Identify which cell holds the provided text, then report its [X, Y] central coordinate. 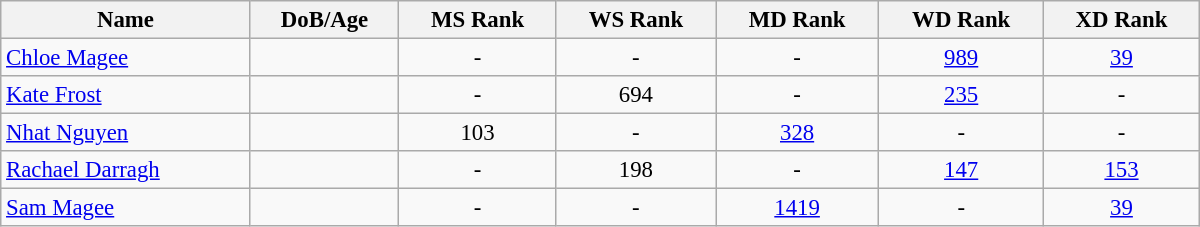
XD Rank [1122, 20]
153 [1122, 170]
989 [962, 58]
WS Rank [636, 20]
103 [478, 133]
147 [962, 170]
Sam Magee [126, 208]
Nhat Nguyen [126, 133]
Kate Frost [126, 95]
328 [798, 133]
MS Rank [478, 20]
WD Rank [962, 20]
Rachael Darragh [126, 170]
694 [636, 95]
1419 [798, 208]
Chloe Magee [126, 58]
Name [126, 20]
MD Rank [798, 20]
198 [636, 170]
235 [962, 95]
DoB/Age [324, 20]
